Detect which cell encompasses the target text, then output its [x, y] center coordinate. 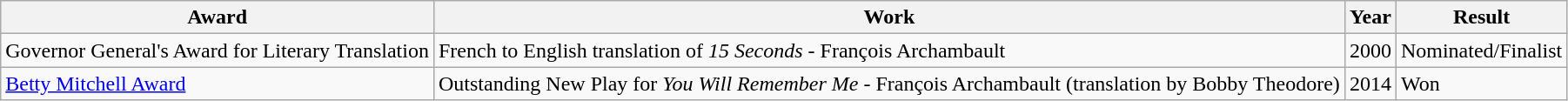
2000 [1370, 50]
Award [218, 17]
Governor General's Award for Literary Translation [218, 50]
Won [1481, 84]
Work [889, 17]
Betty Mitchell Award [218, 84]
French to English translation of 15 Seconds - François Archambault [889, 50]
2014 [1370, 84]
Year [1370, 17]
Outstanding New Play for You Will Remember Me - François Archambault (translation by Bobby Theodore) [889, 84]
Result [1481, 17]
Nominated/Finalist [1481, 50]
